Scan for the cell matching the given text and deliver its [x, y] coordinate at center. 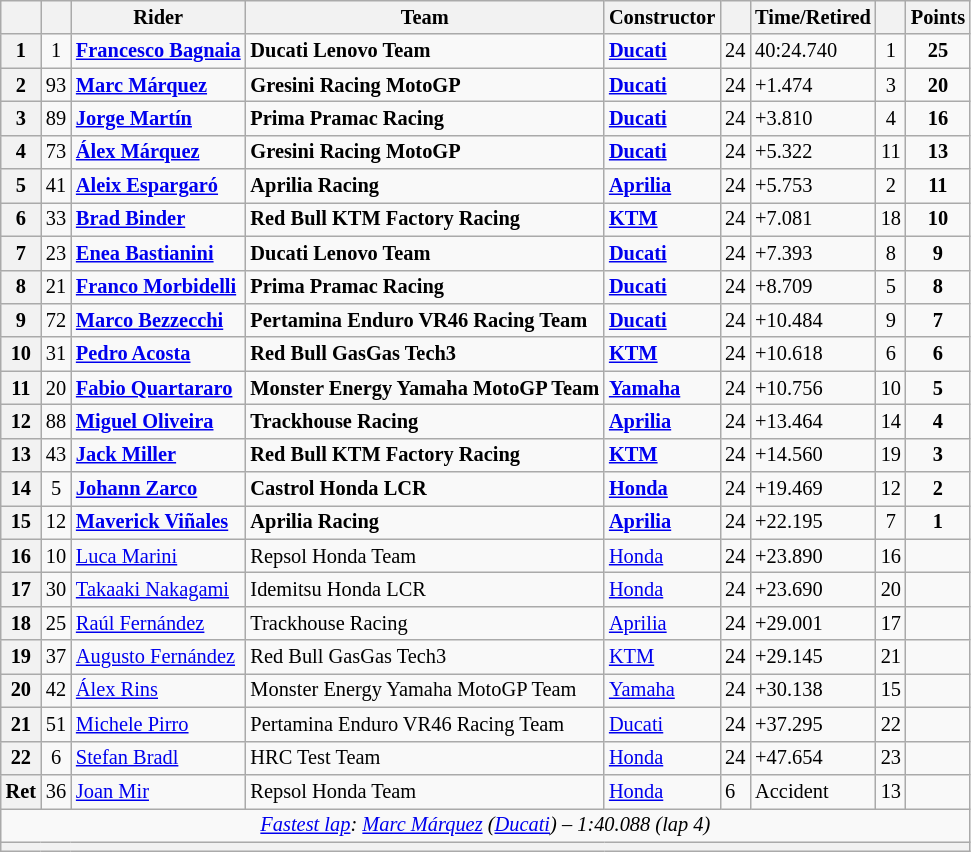
+30.138 [813, 690]
+29.145 [813, 657]
Accident [813, 791]
73 [56, 152]
Raúl Fernández [158, 623]
Jorge Martín [158, 118]
Maverick Viñales [158, 522]
+47.654 [813, 758]
Aleix Espargaró [158, 186]
Time/Retired [813, 17]
37 [56, 657]
Luca Marini [158, 556]
89 [56, 118]
Francesco Bagnaia [158, 51]
+1.474 [813, 85]
+22.195 [813, 522]
Marco Bezzecchi [158, 320]
+10.756 [813, 388]
+23.690 [813, 589]
Team [426, 17]
36 [56, 791]
+3.810 [813, 118]
Pedro Acosta [158, 354]
+37.295 [813, 724]
+8.709 [813, 287]
Augusto Fernández [158, 657]
72 [56, 320]
Jack Miller [158, 455]
+10.618 [813, 354]
Constructor [662, 17]
+10.484 [813, 320]
31 [56, 354]
+19.469 [813, 489]
+7.081 [813, 219]
+29.001 [813, 623]
Idemitsu Honda LCR [426, 589]
Enea Bastianini [158, 253]
Brad Binder [158, 219]
Miguel Oliveira [158, 421]
+5.322 [813, 152]
Stefan Bradl [158, 758]
30 [56, 589]
Rider [158, 17]
41 [56, 186]
+13.464 [813, 421]
HRC Test Team [426, 758]
43 [56, 455]
Marc Márquez [158, 85]
Fabio Quartararo [158, 388]
40:24.740 [813, 51]
Michele Pirro [158, 724]
Joan Mir [158, 791]
Álex Rins [158, 690]
42 [56, 690]
+23.890 [813, 556]
Franco Morbidelli [158, 287]
Ret [21, 791]
Castrol Honda LCR [426, 489]
51 [56, 724]
Johann Zarco [158, 489]
+14.560 [813, 455]
+7.393 [813, 253]
93 [56, 85]
Points [938, 17]
33 [56, 219]
Takaaki Nakagami [158, 589]
Álex Márquez [158, 152]
+5.753 [813, 186]
Fastest lap: Marc Márquez (Ducati) – 1:40.088 (lap 4) [486, 825]
88 [56, 421]
